Return the [X, Y] coordinate for the center point of the cell that contains the specified text.  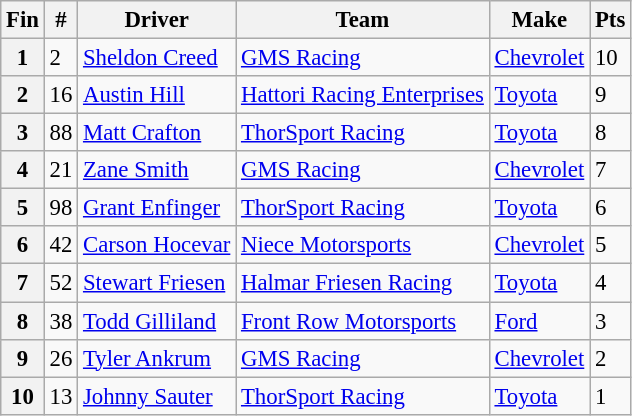
Austin Hill [157, 95]
98 [60, 208]
Fin [23, 20]
Ford [539, 321]
Front Row Motorsports [363, 321]
52 [60, 283]
Grant Enfinger [157, 208]
42 [60, 245]
Tyler Ankrum [157, 358]
Stewart Friesen [157, 283]
88 [60, 133]
38 [60, 321]
26 [60, 358]
Sheldon Creed [157, 58]
Make [539, 20]
Zane Smith [157, 170]
Team [363, 20]
Johnny Sauter [157, 396]
# [60, 20]
Todd Gilliland [157, 321]
Halmar Friesen Racing [363, 283]
13 [60, 396]
Niece Motorsports [363, 245]
Driver [157, 20]
21 [60, 170]
Carson Hocevar [157, 245]
16 [60, 95]
Hattori Racing Enterprises [363, 95]
Matt Crafton [157, 133]
Pts [610, 20]
